Find where the given text appears and provide that cell's center as [x, y] coordinate. 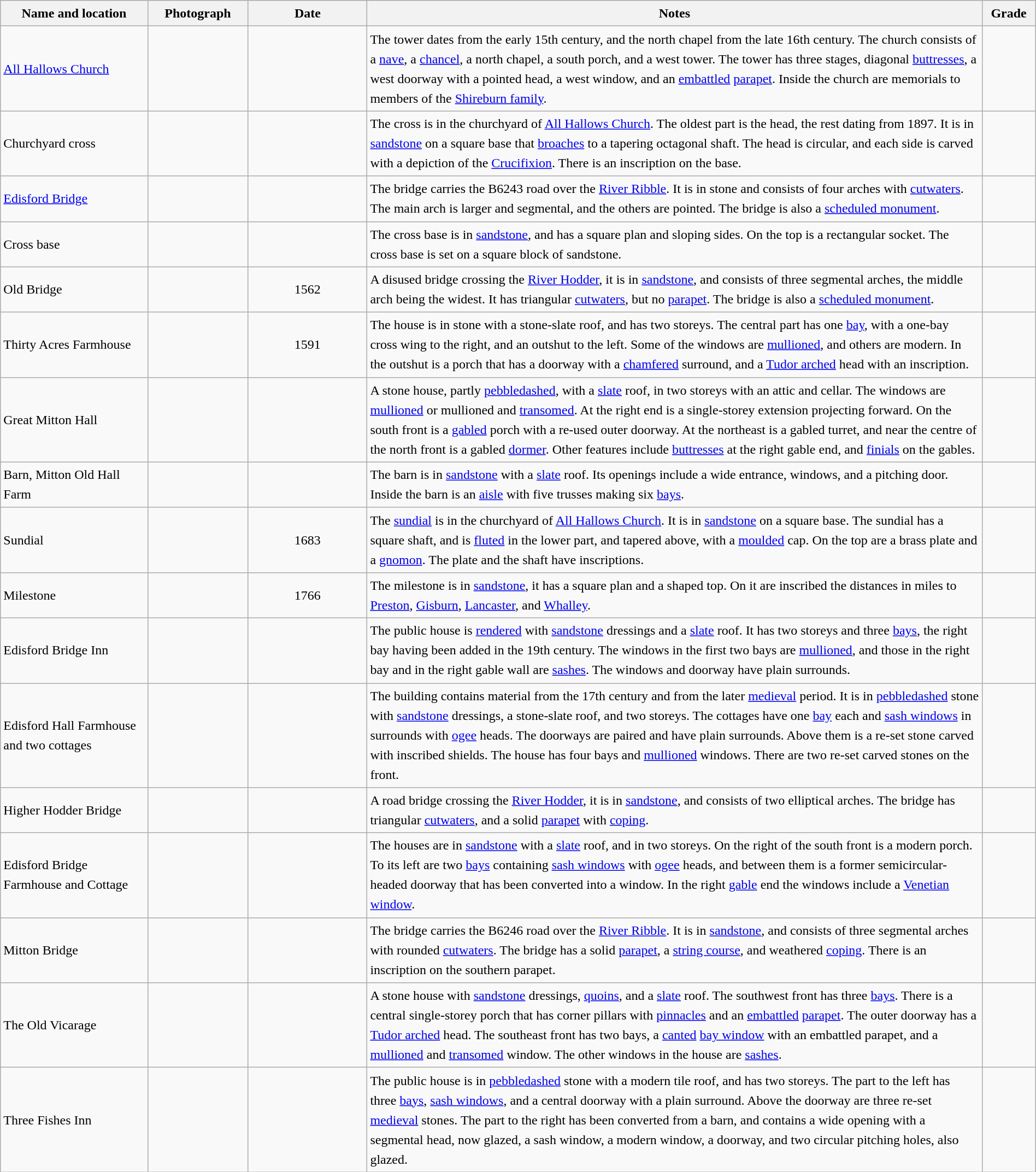
Grade [1009, 13]
Edisford Bridge [74, 199]
Old Bridge [74, 290]
Notes [674, 13]
Milestone [74, 595]
1591 [308, 344]
Edisford Bridge Farmhouse and Cottage [74, 876]
1562 [308, 290]
Sundial [74, 540]
Churchyard cross [74, 143]
Three Fishes Inn [74, 1120]
Higher Hodder Bridge [74, 810]
The Old Vicarage [74, 1025]
Date [308, 13]
Great Mitton Hall [74, 420]
1683 [308, 540]
Edisford Hall Farmhouse and two cottages [74, 736]
Thirty Acres Farmhouse [74, 344]
Photograph [198, 13]
Edisford Bridge Inn [74, 651]
Barn, Mitton Old Hall Farm [74, 484]
Mitton Bridge [74, 950]
1766 [308, 595]
Cross base [74, 244]
All Hallows Church [74, 69]
Name and location [74, 13]
